Detect which cell encompasses the target text, then output its (x, y) center coordinate. 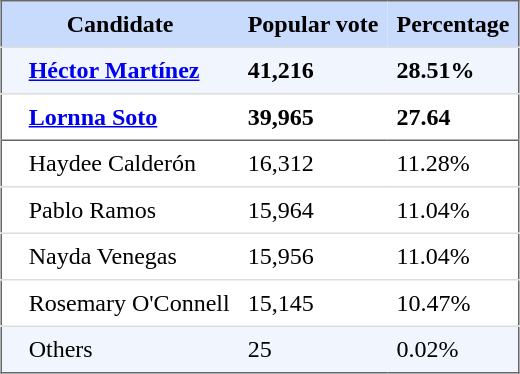
28.51% (454, 70)
Rosemary O'Connell (130, 303)
16,312 (314, 163)
25 (314, 349)
15,145 (314, 303)
15,956 (314, 256)
Others (130, 349)
Haydee Calderón (130, 163)
39,965 (314, 117)
Popular vote (314, 24)
Héctor Martínez (130, 70)
Percentage (454, 24)
41,216 (314, 70)
0.02% (454, 349)
Candidate (120, 24)
27.64 (454, 117)
10.47% (454, 303)
15,964 (314, 210)
Pablo Ramos (130, 210)
Lornna Soto (130, 117)
11.28% (454, 163)
Nayda Venegas (130, 256)
